Identify which cell holds the provided text, then report its [x, y] central coordinate. 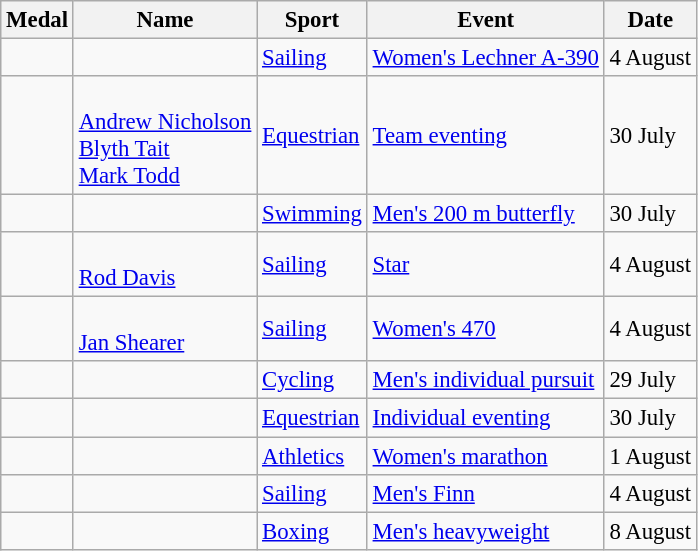
Name [164, 20]
29 July [650, 381]
Men's individual pursuit [486, 381]
Men's heavyweight [486, 531]
Women's Lechner A-390 [486, 58]
Women's marathon [486, 456]
Sport [312, 20]
Team eventing [486, 136]
Rod Davis [164, 264]
Men's Finn [486, 493]
Athletics [312, 456]
Individual eventing [486, 418]
8 August [650, 531]
Event [486, 20]
Men's 200 m butterfly [486, 214]
Boxing [312, 531]
1 August [650, 456]
Cycling [312, 381]
Swimming [312, 214]
Date [650, 20]
Jan Shearer [164, 330]
Women's 470 [486, 330]
Andrew NicholsonBlyth TaitMark Todd [164, 136]
Star [486, 264]
Medal [38, 20]
